From the cell containing the given text, extract its center point as (X, Y) coordinate. 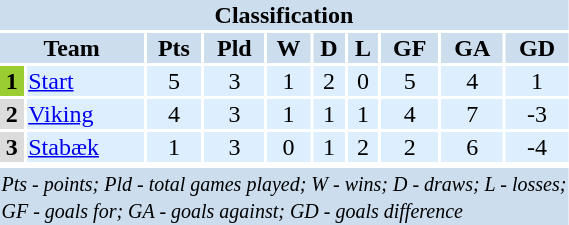
GF (410, 48)
-3 (537, 114)
-4 (537, 147)
Pld (235, 48)
GA (473, 48)
Viking (86, 114)
D (329, 48)
Stabæk (86, 147)
Classification (284, 15)
Pts (174, 48)
Pts - points; Pld - total games played; W - wins; D - draws; L - losses; GF - goals for; GA - goals against; GD - goals difference (284, 196)
GD (537, 48)
L (363, 48)
Start (86, 81)
6 (473, 147)
W (288, 48)
7 (473, 114)
Team (72, 48)
